Return [x, y] of the center of cell containing provided text 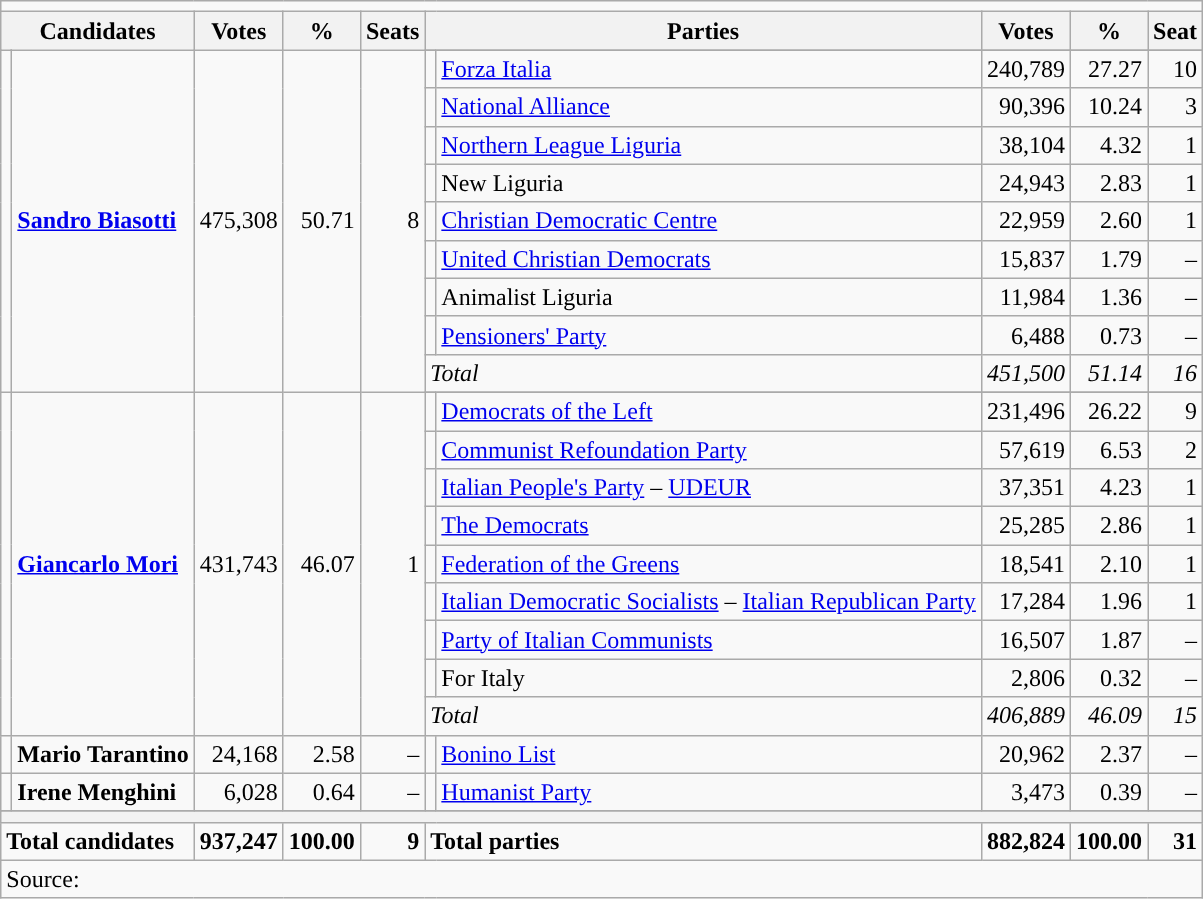
0.39 [1108, 792]
231,496 [1026, 411]
15 [1176, 716]
Communist Refoundation Party [709, 449]
Irene Menghini [103, 792]
50.71 [322, 222]
6.53 [1108, 449]
Seats [392, 31]
31 [1176, 841]
38,104 [1026, 145]
Mario Tarantino [103, 754]
United Christian Democrats [709, 259]
0.73 [1108, 335]
37,351 [1026, 488]
For Italy [709, 678]
Humanist Party [709, 792]
2 [1176, 449]
Total parties [704, 841]
27.27 [1108, 69]
24,168 [238, 754]
Italian People's Party – UDEUR [709, 488]
Seat [1176, 31]
2.58 [322, 754]
90,396 [1026, 107]
240,789 [1026, 69]
Candidates [98, 31]
New Liguria [709, 183]
46.07 [322, 564]
20,962 [1026, 754]
51.14 [1108, 373]
431,743 [238, 564]
16 [1176, 373]
3,473 [1026, 792]
11,984 [1026, 297]
1.36 [1108, 297]
Forza Italia [709, 69]
15,837 [1026, 259]
6,488 [1026, 335]
Giancarlo Mori [103, 564]
Animalist Liguria [709, 297]
46.09 [1108, 716]
Parties [704, 31]
6,028 [238, 792]
26.22 [1108, 411]
The Democrats [709, 526]
Italian Democratic Socialists – Italian Republican Party [709, 602]
24,943 [1026, 183]
16,507 [1026, 640]
Federation of the Greens [709, 564]
2.60 [1108, 221]
1.79 [1108, 259]
2.37 [1108, 754]
Total candidates [98, 841]
882,824 [1026, 841]
0.64 [322, 792]
18,541 [1026, 564]
937,247 [238, 841]
Northern League Liguria [709, 145]
3 [1176, 107]
406,889 [1026, 716]
4.32 [1108, 145]
10 [1176, 69]
2.86 [1108, 526]
475,308 [238, 222]
Bonino List [709, 754]
Christian Democratic Centre [709, 221]
4.23 [1108, 488]
25,285 [1026, 526]
Pensioners' Party [709, 335]
10.24 [1108, 107]
8 [392, 222]
1.96 [1108, 602]
2,806 [1026, 678]
57,619 [1026, 449]
2.10 [1108, 564]
1.87 [1108, 640]
22,959 [1026, 221]
Sandro Biasotti [103, 222]
451,500 [1026, 373]
2.83 [1108, 183]
Source: [602, 879]
National Alliance [709, 107]
Party of Italian Communists [709, 640]
Democrats of the Left [709, 411]
0.32 [1108, 678]
17,284 [1026, 602]
